Search for the cell housing the specified text and yield its [X, Y] center coordinate. 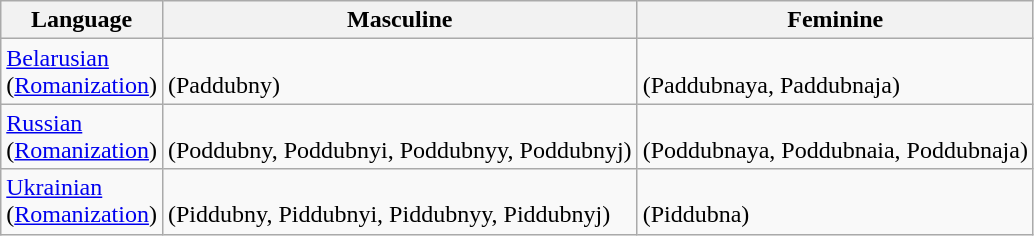
(Poddubnaya, Poddubnaia, Poddubnaja) [835, 136]
(Piddubny, Piddubnyi, Piddubnyy, Piddubnyj) [400, 202]
Language [82, 20]
Feminine [835, 20]
(Piddubna) [835, 202]
(Paddubny) [400, 72]
(Poddubny, Poddubnyi, Poddubnyy, Poddubnyj) [400, 136]
(Paddubnaya, Paddubnaja) [835, 72]
Russian (Romanization) [82, 136]
Ukrainian (Romanization) [82, 202]
Masculine [400, 20]
Belarusian (Romanization) [82, 72]
